Determine the [x, y] coordinate at the center of the cell enclosing the given text.  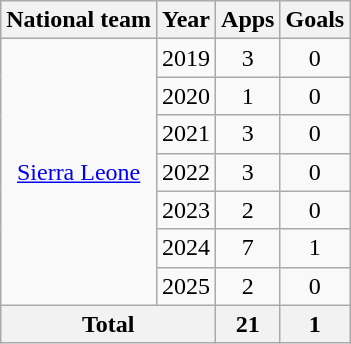
2025 [186, 286]
2021 [186, 134]
Year [186, 20]
7 [248, 248]
2019 [186, 58]
2020 [186, 96]
21 [248, 324]
2023 [186, 210]
National team [79, 20]
Sierra Leone [79, 172]
2024 [186, 248]
Goals [315, 20]
Apps [248, 20]
Total [108, 324]
2022 [186, 172]
